Scan for the cell matching the given text and deliver its [X, Y] coordinate at center. 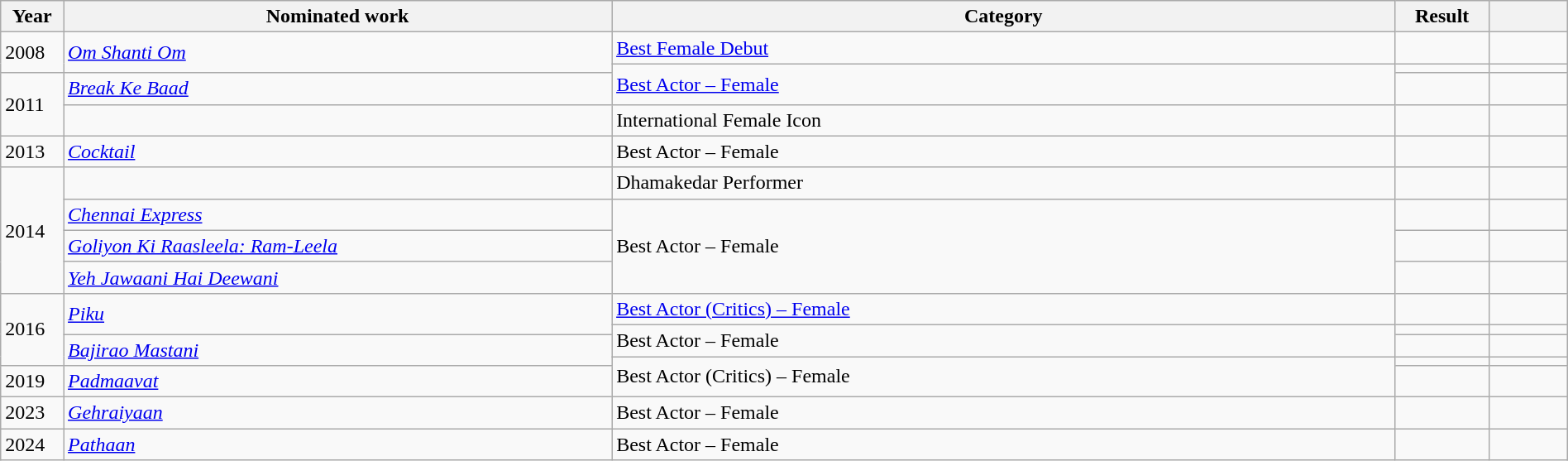
Piku [337, 313]
Break Ke Baad [337, 89]
2011 [32, 104]
Category [1004, 17]
Best Female Debut [1004, 48]
Bajirao Mastani [337, 350]
Gehraiyaan [337, 413]
Goliyon Ki Raasleela: Ram-Leela [337, 246]
Pathaan [337, 444]
2008 [32, 53]
2013 [32, 151]
Om Shanti Om [337, 53]
Padmaavat [337, 382]
Result [1442, 17]
Dhamakedar Performer [1004, 183]
Cocktail [337, 151]
Chennai Express [337, 214]
2023 [32, 413]
2016 [32, 329]
2014 [32, 230]
Yeh Jawaani Hai Deewani [337, 277]
2019 [32, 382]
International Female Icon [1004, 120]
Nominated work [337, 17]
2024 [32, 444]
Year [32, 17]
